Output the (X, Y) coordinate of the center of the cell containing the given text.  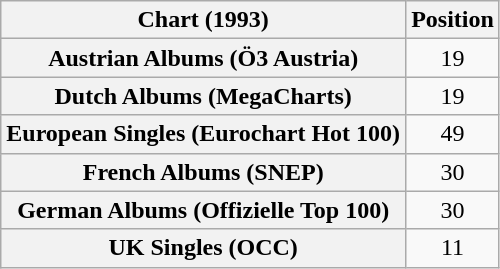
European Singles (Eurochart Hot 100) (204, 134)
UK Singles (OCC) (204, 248)
German Albums (Offizielle Top 100) (204, 210)
Chart (1993) (204, 20)
Position (453, 20)
French Albums (SNEP) (204, 172)
Austrian Albums (Ö3 Austria) (204, 58)
49 (453, 134)
11 (453, 248)
Dutch Albums (MegaCharts) (204, 96)
